Capture the cell that displays the provided text and extract its [X, Y] central coordinate. 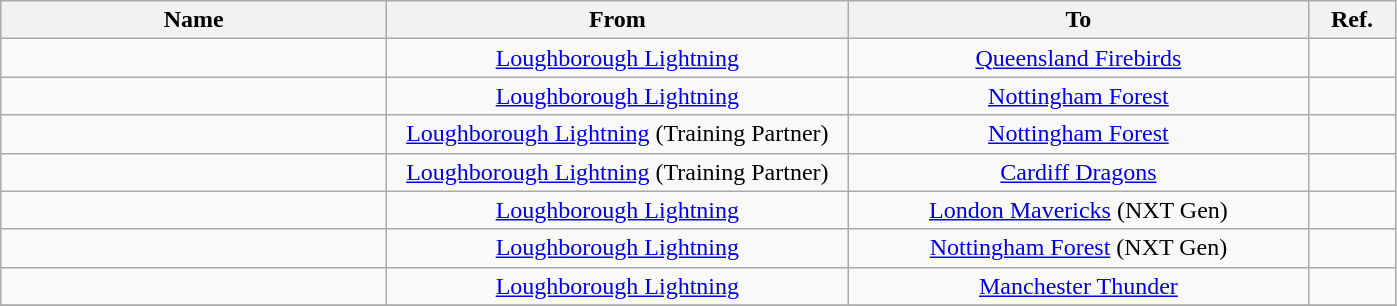
Nottingham Forest (NXT Gen) [1078, 248]
From [618, 20]
Ref. [1352, 20]
To [1078, 20]
Queensland Firebirds [1078, 58]
Name [194, 20]
London Mavericks (NXT Gen) [1078, 210]
Manchester Thunder [1078, 286]
Cardiff Dragons [1078, 172]
